Output the (x, y) coordinate of the center of the cell containing the given text.  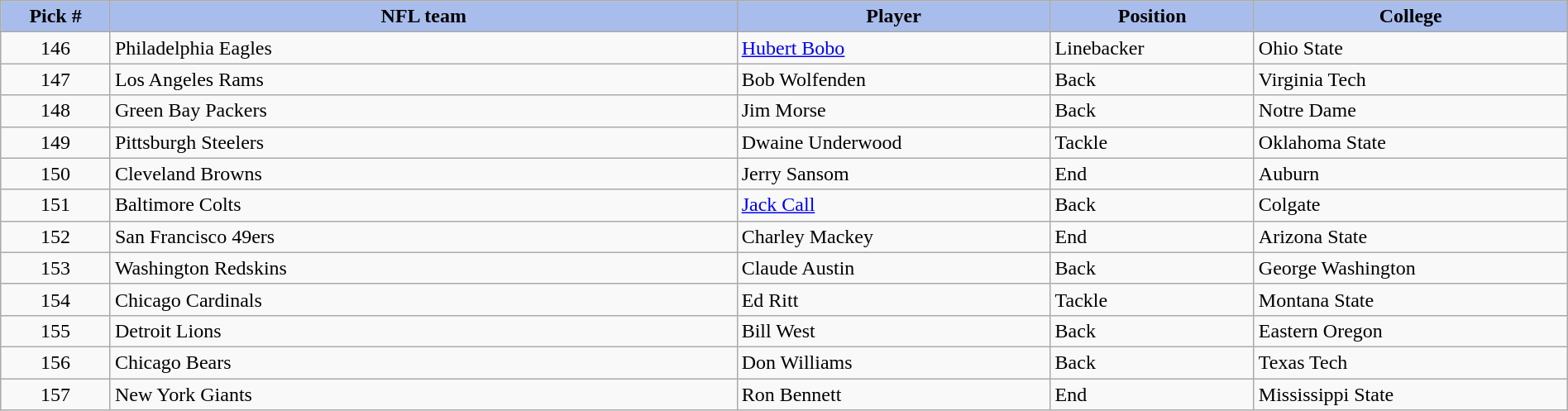
155 (56, 331)
Cleveland Browns (423, 174)
149 (56, 142)
156 (56, 362)
San Francisco 49ers (423, 237)
Oklahoma State (1411, 142)
Arizona State (1411, 237)
Jack Call (893, 205)
Notre Dame (1411, 111)
Position (1152, 17)
151 (56, 205)
Linebacker (1152, 48)
Philadelphia Eagles (423, 48)
College (1411, 17)
Baltimore Colts (423, 205)
NFL team (423, 17)
Colgate (1411, 205)
157 (56, 394)
153 (56, 268)
Jim Morse (893, 111)
Jerry Sansom (893, 174)
Pittsburgh Steelers (423, 142)
152 (56, 237)
Hubert Bobo (893, 48)
Chicago Cardinals (423, 299)
Virginia Tech (1411, 79)
Washington Redskins (423, 268)
Don Williams (893, 362)
148 (56, 111)
New York Giants (423, 394)
Texas Tech (1411, 362)
147 (56, 79)
146 (56, 48)
Montana State (1411, 299)
Ed Ritt (893, 299)
Charley Mackey (893, 237)
Auburn (1411, 174)
Detroit Lions (423, 331)
Mississippi State (1411, 394)
Chicago Bears (423, 362)
Pick # (56, 17)
154 (56, 299)
Player (893, 17)
Dwaine Underwood (893, 142)
150 (56, 174)
George Washington (1411, 268)
Bob Wolfenden (893, 79)
Ohio State (1411, 48)
Eastern Oregon (1411, 331)
Green Bay Packers (423, 111)
Los Angeles Rams (423, 79)
Ron Bennett (893, 394)
Claude Austin (893, 268)
Bill West (893, 331)
